Provide the [x, y] coordinate of the cell's center where the given text is located.  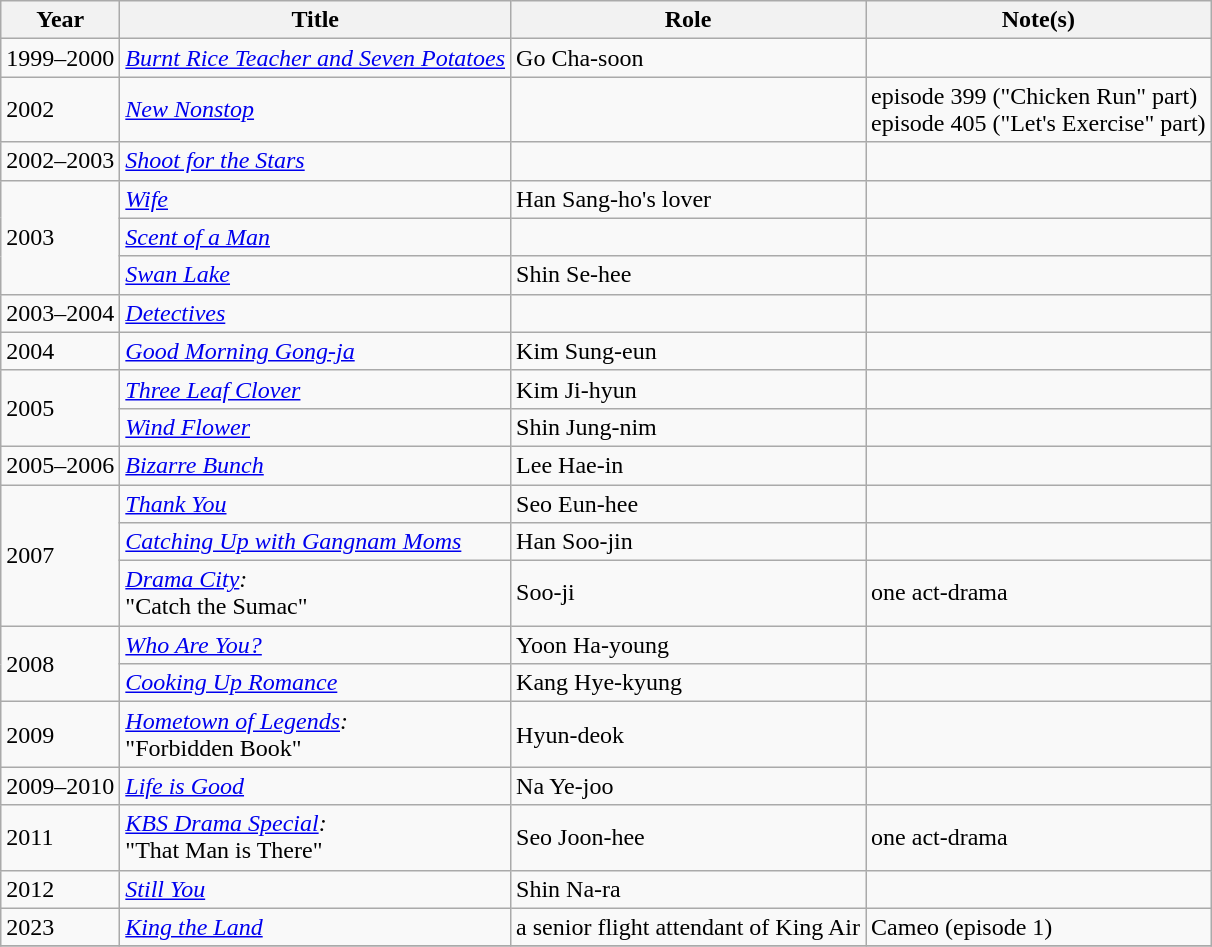
Thank You [316, 503]
Cooking Up Romance [316, 683]
Wife [316, 199]
Note(s) [1039, 20]
Soo-ji [688, 594]
2007 [60, 554]
Shin Na-ra [688, 889]
2004 [60, 351]
2003–2004 [60, 313]
a senior flight attendant of King Air [688, 927]
1999–2000 [60, 58]
Swan Lake [316, 275]
Na Ye-joo [688, 786]
Catching Up with Gangnam Moms [316, 542]
2002 [60, 110]
Hometown of Legends:"Forbidden Book" [316, 734]
New Nonstop [316, 110]
Hyun-deok [688, 734]
Cameo (episode 1) [1039, 927]
Good Morning Gong-ja [316, 351]
Still You [316, 889]
Yoon Ha-young [688, 645]
2011 [60, 838]
2023 [60, 927]
KBS Drama Special:"That Man is There" [316, 838]
Title [316, 20]
2009–2010 [60, 786]
Seo Joon-hee [688, 838]
Seo Eun-hee [688, 503]
King the Land [316, 927]
Go Cha-soon [688, 58]
Han Soo-jin [688, 542]
Shin Se-hee [688, 275]
2005 [60, 408]
Kim Sung-eun [688, 351]
Kim Ji-hyun [688, 389]
Lee Hae-in [688, 465]
Life is Good [316, 786]
Bizarre Bunch [316, 465]
2003 [60, 237]
Year [60, 20]
2009 [60, 734]
Han Sang-ho's lover [688, 199]
Shoot for the Stars [316, 161]
Shin Jung-nim [688, 427]
episode 399 ("Chicken Run" part)episode 405 ("Let's Exercise" part) [1039, 110]
Drama City:"Catch the Sumac" [316, 594]
Kang Hye-kyung [688, 683]
2002–2003 [60, 161]
Who Are You? [316, 645]
Detectives [316, 313]
Three Leaf Clover [316, 389]
Scent of a Man [316, 237]
Burnt Rice Teacher and Seven Potatoes [316, 58]
2008 [60, 664]
2005–2006 [60, 465]
Wind Flower [316, 427]
2012 [60, 889]
Role [688, 20]
